Find where the given text appears and provide that cell's center as (x, y) coordinate. 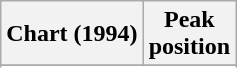
Chart (1994) (72, 34)
Peakposition (189, 34)
